Find where the given text appears and provide that cell's center as (X, Y) coordinate. 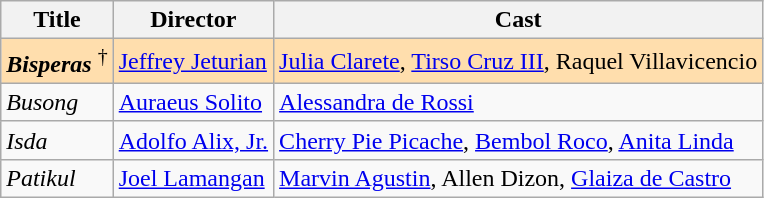
Auraeus Solito (193, 102)
Joel Lamangan (193, 178)
Julia Clarete, Tirso Cruz III, Raquel Villavicencio (518, 62)
Adolfo Alix, Jr. (193, 140)
Alessandra de Rossi (518, 102)
Jeffrey Jeturian (193, 62)
Cherry Pie Picache, Bembol Roco, Anita Linda (518, 140)
Bisperas † (57, 62)
Patikul (57, 178)
Isda (57, 140)
Cast (518, 20)
Title (57, 20)
Director (193, 20)
Marvin Agustin, Allen Dizon, Glaiza de Castro (518, 178)
Busong (57, 102)
